Return the (X, Y) coordinate for the center point of the cell that contains the specified text.  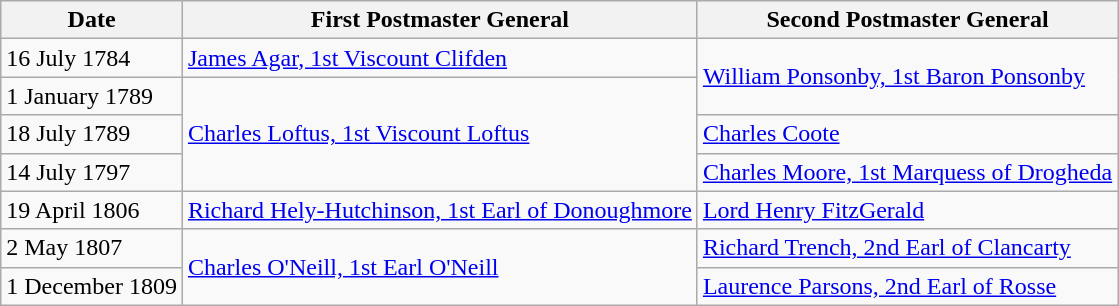
Laurence Parsons, 2nd Earl of Rosse (907, 286)
William Ponsonby, 1st Baron Ponsonby (907, 77)
19 April 1806 (92, 210)
14 July 1797 (92, 172)
Charles Loftus, 1st Viscount Loftus (440, 134)
Charles Moore, 1st Marquess of Drogheda (907, 172)
Lord Henry FitzGerald (907, 210)
Richard Hely-Hutchinson, 1st Earl of Donoughmore (440, 210)
James Agar, 1st Viscount Clifden (440, 58)
Charles O'Neill, 1st Earl O'Neill (440, 267)
2 May 1807 (92, 248)
1 January 1789 (92, 96)
First Postmaster General (440, 20)
Richard Trench, 2nd Earl of Clancarty (907, 248)
16 July 1784 (92, 58)
Charles Coote (907, 134)
1 December 1809 (92, 286)
Date (92, 20)
Second Postmaster General (907, 20)
18 July 1789 (92, 134)
